Pinpoint the cell where the given text exists, returning its [X, Y] midpoint coordinate. 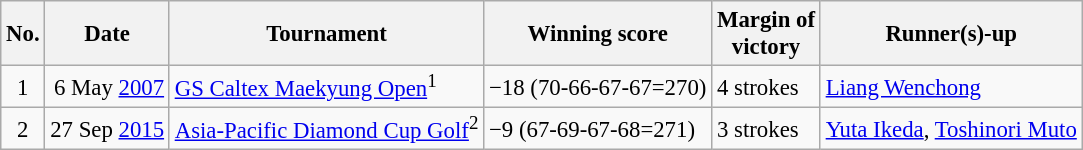
GS Caltex Maekyung Open1 [326, 87]
Tournament [326, 34]
Margin ofvictory [766, 34]
3 strokes [766, 129]
No. [23, 34]
Winning score [598, 34]
Date [107, 34]
Yuta Ikeda, Toshinori Muto [951, 129]
Liang Wenchong [951, 87]
Runner(s)-up [951, 34]
−9 (67-69-67-68=271) [598, 129]
Asia-Pacific Diamond Cup Golf2 [326, 129]
1 [23, 87]
4 strokes [766, 87]
6 May 2007 [107, 87]
27 Sep 2015 [107, 129]
2 [23, 129]
−18 (70-66-67-67=270) [598, 87]
